Extract the (x, y) coordinate from the center of the cell holding the provided text.  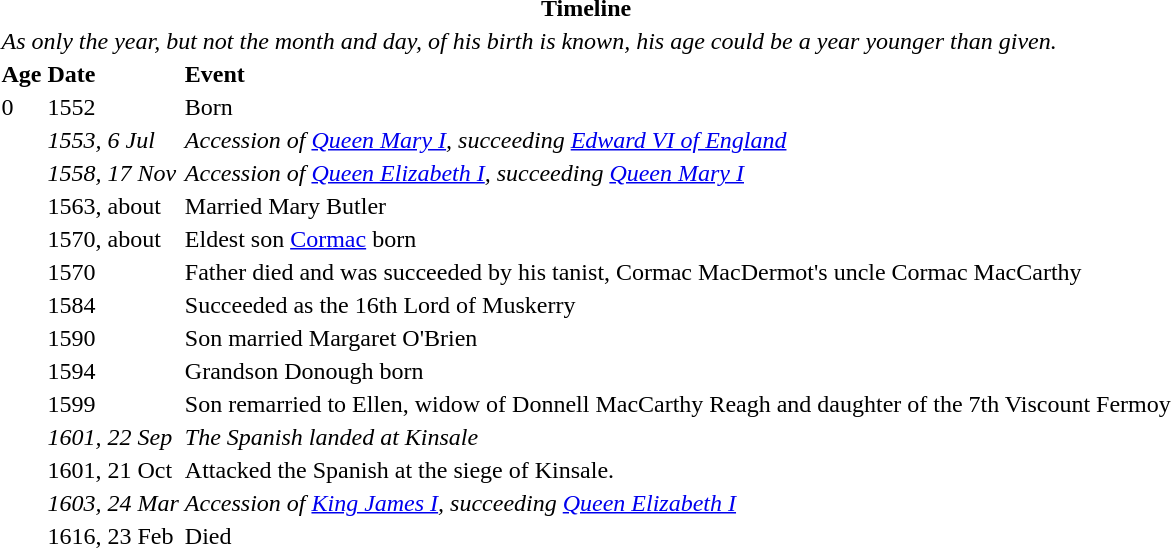
1563, about (113, 206)
Age (22, 74)
1601, 21 Oct (113, 470)
1594 (113, 371)
1599 (113, 404)
1553, 6 Jul (113, 140)
1552 (113, 107)
1584 (113, 305)
0 (22, 107)
1570, about (113, 239)
1558, 17 Nov (113, 173)
1590 (113, 338)
1570 (113, 272)
1603, 24 Mar (113, 503)
Date (113, 74)
1601, 22 Sep (113, 437)
